Scan for the cell matching the given text and deliver its (x, y) coordinate at center. 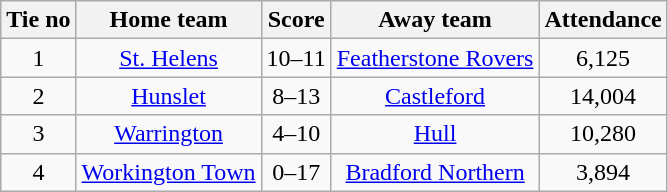
0–17 (296, 172)
Castleford (435, 96)
10,280 (603, 134)
St. Helens (168, 58)
Workington Town (168, 172)
Away team (435, 20)
1 (38, 58)
14,004 (603, 96)
Featherstone Rovers (435, 58)
Warrington (168, 134)
4 (38, 172)
Bradford Northern (435, 172)
Hunslet (168, 96)
4–10 (296, 134)
6,125 (603, 58)
2 (38, 96)
Attendance (603, 20)
Home team (168, 20)
Score (296, 20)
3 (38, 134)
10–11 (296, 58)
Hull (435, 134)
Tie no (38, 20)
3,894 (603, 172)
8–13 (296, 96)
